Output the [x, y] coordinate of the center of the cell containing the given text.  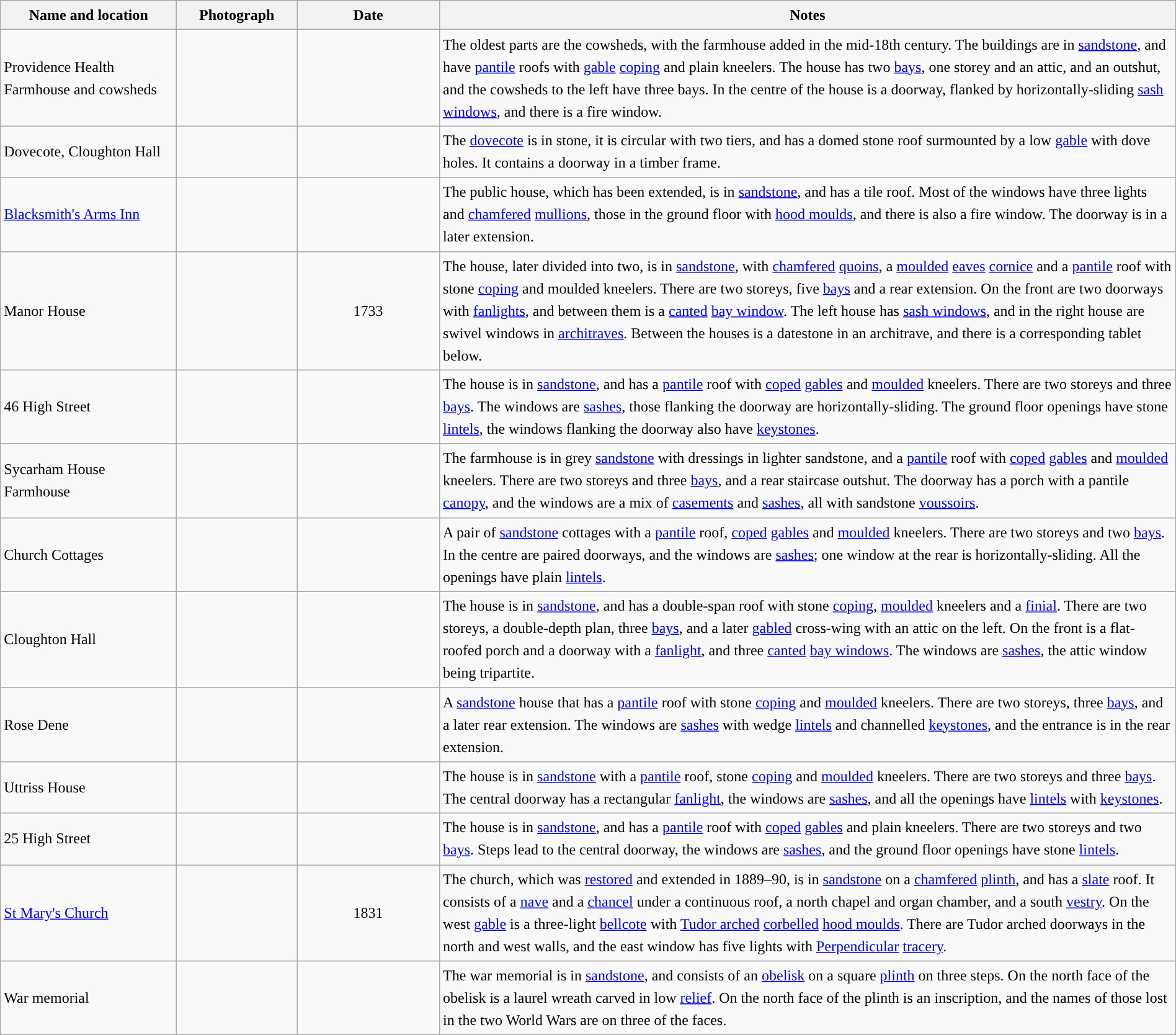
Sycarham House Farmhouse [89, 480]
Dovecote, Cloughton Hall [89, 151]
St Mary's Church [89, 913]
Church Cottages [89, 555]
1831 [368, 913]
Blacksmith's Arms Inn [89, 215]
Rose Dene [89, 725]
46 High Street [89, 407]
Uttriss House [89, 787]
Notes [808, 15]
Manor House [89, 310]
Cloughton Hall [89, 639]
Photograph [237, 15]
1733 [368, 310]
Name and location [89, 15]
Date [368, 15]
Providence Health Farmhouse and cowsheds [89, 78]
25 High Street [89, 839]
War memorial [89, 998]
